For the text-containing cell, return its midpoint in (x, y) coordinate format. 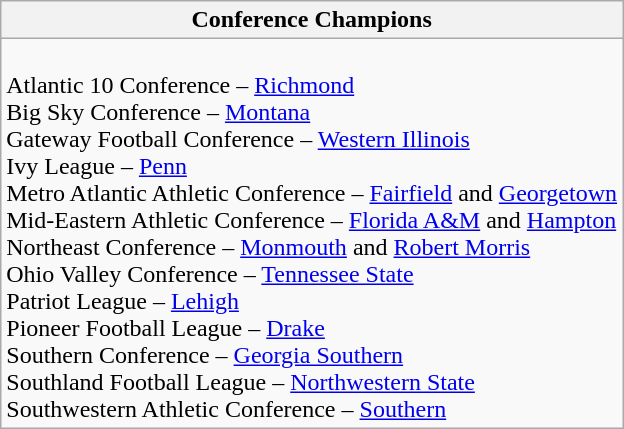
Conference Champions (312, 20)
